Pinpoint the cell where the given text exists, returning its (x, y) midpoint coordinate. 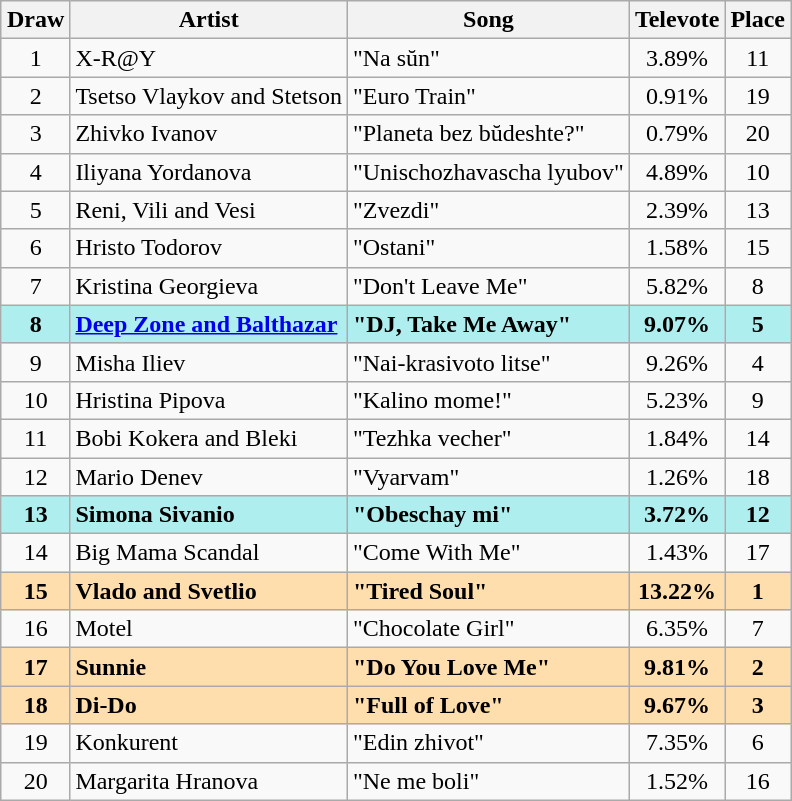
1.43% (676, 553)
"Come With Me" (488, 553)
1.26% (676, 477)
Hristina Pipova (209, 400)
Margarita Hranova (209, 781)
1.84% (676, 438)
Simona Sivanio (209, 515)
9.07% (676, 324)
Big Mama Scandal (209, 553)
Kristina Georgieva (209, 286)
5.23% (676, 400)
Mario Denev (209, 477)
Misha Iliev (209, 362)
Televote (676, 20)
3.89% (676, 58)
5.82% (676, 286)
1.58% (676, 248)
9.81% (676, 667)
"Ostani" (488, 248)
7.35% (676, 743)
"Edin zhivot" (488, 743)
0.91% (676, 96)
"Don't Leave Me" (488, 286)
"Do You Love Me" (488, 667)
Hristo Todorov (209, 248)
"Tezhka vecher" (488, 438)
Song (488, 20)
Iliyana Yordanova (209, 172)
"Obeschay mi" (488, 515)
"Tired Soul" (488, 591)
Artist (209, 20)
Sunnie (209, 667)
2.39% (676, 210)
Konkurent (209, 743)
"Na sŭn" (488, 58)
Vlado and Svetlio (209, 591)
9.26% (676, 362)
0.79% (676, 134)
"Kalino mome!" (488, 400)
"DJ, Take Me Away" (488, 324)
"Vyarvam" (488, 477)
1.52% (676, 781)
6.35% (676, 629)
Draw (35, 20)
"Unischozhavascha lyubov" (488, 172)
"Zvezdi" (488, 210)
Bobi Kokera and Bleki (209, 438)
Deep Zone and Balthazar (209, 324)
"Full of Love" (488, 705)
"Chocolate Girl" (488, 629)
Di-Do (209, 705)
"Nai-krasivoto litse" (488, 362)
"Ne me boli" (488, 781)
3.72% (676, 515)
Tsetso Vlaykov and Stetson (209, 96)
Place (758, 20)
Motel (209, 629)
Zhivko Ivanov (209, 134)
4.89% (676, 172)
Reni, Vili and Vesi (209, 210)
13.22% (676, 591)
"Euro Train" (488, 96)
X-R@Y (209, 58)
9.67% (676, 705)
"Planeta bez bŭdeshte?" (488, 134)
